Determine the [X, Y] coordinate at the center of the cell enclosing the given text.  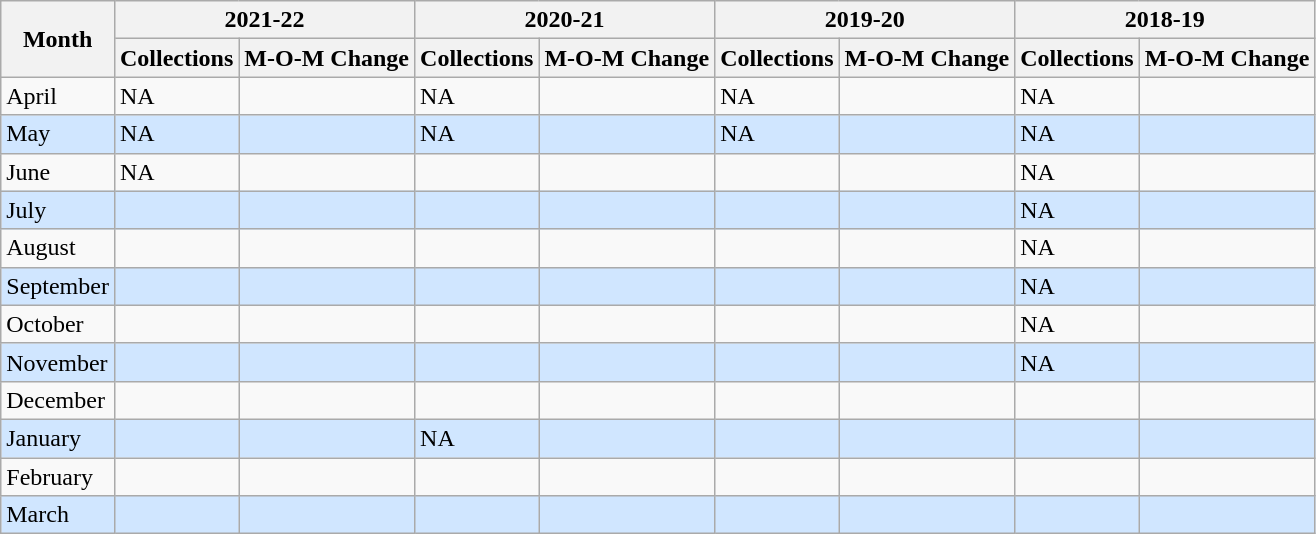
August [58, 248]
2019-20 [865, 20]
April [58, 96]
Month [58, 39]
February [58, 477]
December [58, 400]
January [58, 438]
October [58, 324]
May [58, 134]
2021-22 [264, 20]
September [58, 286]
November [58, 362]
March [58, 515]
2020-21 [565, 20]
June [58, 172]
July [58, 210]
2018-19 [1165, 20]
